Provide the (X, Y) coordinate of the cell's center where the given text is located.  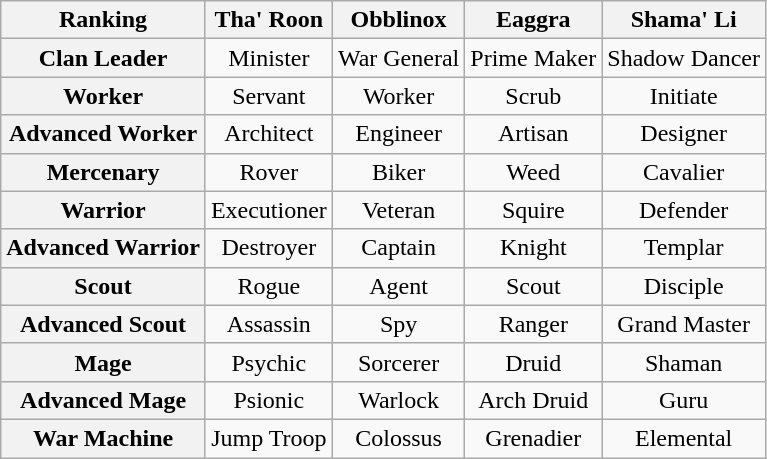
Mage (104, 362)
Advanced Scout (104, 324)
Clan Leader (104, 58)
Advanced Worker (104, 134)
Ranger (534, 324)
Sorcerer (398, 362)
Weed (534, 172)
Guru (684, 400)
Warrior (104, 210)
Spy (398, 324)
Psionic (268, 400)
Architect (268, 134)
Artisan (534, 134)
Knight (534, 248)
Grand Master (684, 324)
Squire (534, 210)
Advanced Mage (104, 400)
Agent (398, 286)
Defender (684, 210)
Captain (398, 248)
Templar (684, 248)
Shama' Li (684, 20)
Initiate (684, 96)
Cavalier (684, 172)
Obblinox (398, 20)
Scrub (534, 96)
Shaman (684, 362)
Executioner (268, 210)
Psychic (268, 362)
Grenadier (534, 438)
Warlock (398, 400)
Arch Druid (534, 400)
Eaggra (534, 20)
Servant (268, 96)
Biker (398, 172)
Engineer (398, 134)
Tha' Roon (268, 20)
Designer (684, 134)
Prime Maker (534, 58)
Advanced Warrior (104, 248)
Ranking (104, 20)
Shadow Dancer (684, 58)
Colossus (398, 438)
Minister (268, 58)
Rogue (268, 286)
Mercenary (104, 172)
Druid (534, 362)
Destroyer (268, 248)
Elemental (684, 438)
Veteran (398, 210)
Jump Troop (268, 438)
Rover (268, 172)
War General (398, 58)
War Machine (104, 438)
Assassin (268, 324)
Disciple (684, 286)
